Identify which cell holds the provided text, then report its [x, y] central coordinate. 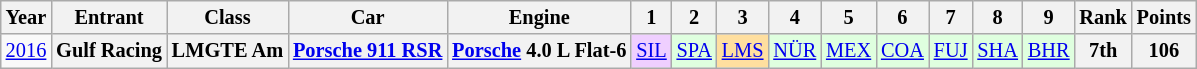
7th [1102, 51]
SIL [651, 51]
LMGTE Am [228, 51]
Entrant [109, 17]
2 [694, 17]
SHA [997, 51]
Car [368, 17]
Porsche 911 RSR [368, 51]
Gulf Racing [109, 51]
MEX [848, 51]
7 [951, 17]
106 [1164, 51]
FUJ [951, 51]
Year [26, 17]
NÜR [794, 51]
LMS [743, 51]
Engine [539, 17]
2016 [26, 51]
COA [902, 51]
3 [743, 17]
4 [794, 17]
Points [1164, 17]
Porsche 4.0 L Flat-6 [539, 51]
6 [902, 17]
Rank [1102, 17]
BHR [1049, 51]
Class [228, 17]
8 [997, 17]
9 [1049, 17]
1 [651, 17]
5 [848, 17]
SPA [694, 51]
